Return the [X, Y] coordinate for the center point of the cell that contains the specified text.  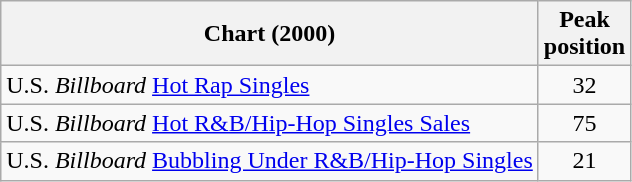
U.S. Billboard Hot R&B/Hip-Hop Singles Sales [270, 123]
21 [584, 161]
U.S. Billboard Hot Rap Singles [270, 85]
75 [584, 123]
32 [584, 85]
Chart (2000) [270, 34]
Peakposition [584, 34]
U.S. Billboard Bubbling Under R&B/Hip-Hop Singles [270, 161]
